Identify which cell holds the provided text, then report its (x, y) central coordinate. 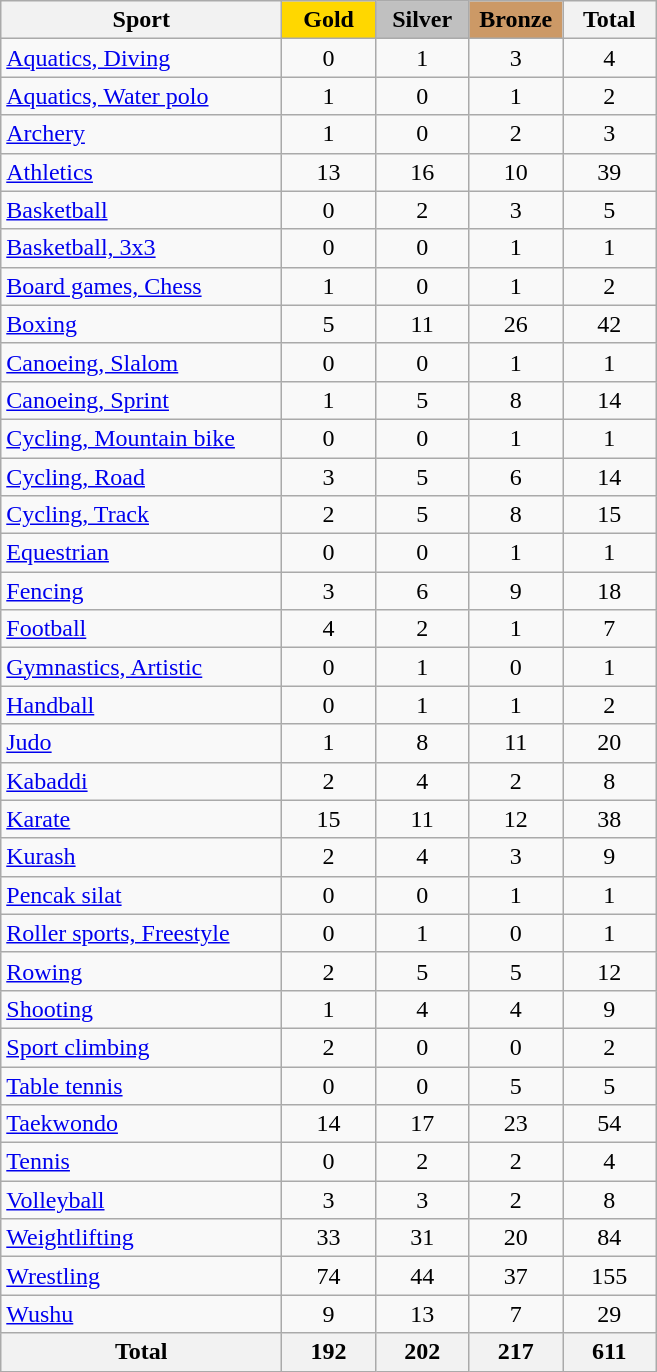
Cycling, Mountain bike (142, 438)
Gymnastics, Artistic (142, 667)
Roller sports, Freestyle (142, 933)
Canoeing, Sprint (142, 400)
10 (516, 172)
Sport climbing (142, 1047)
192 (329, 1352)
Fencing (142, 591)
Boxing (142, 324)
44 (422, 1276)
16 (422, 172)
155 (609, 1276)
42 (609, 324)
54 (609, 1124)
Aquatics, Diving (142, 58)
202 (422, 1352)
Wushu (142, 1314)
29 (609, 1314)
Sport (142, 20)
Judo (142, 743)
Kabaddi (142, 781)
38 (609, 819)
611 (609, 1352)
217 (516, 1352)
84 (609, 1238)
31 (422, 1238)
Kurash (142, 857)
23 (516, 1124)
Tennis (142, 1162)
Taekwondo (142, 1124)
33 (329, 1238)
Table tennis (142, 1085)
Bronze (516, 20)
74 (329, 1276)
Cycling, Track (142, 515)
Handball (142, 705)
Weightlifting (142, 1238)
Canoeing, Slalom (142, 362)
Volleyball (142, 1200)
18 (609, 591)
Equestrian (142, 553)
Basketball (142, 210)
Silver (422, 20)
26 (516, 324)
Gold (329, 20)
Cycling, Road (142, 477)
39 (609, 172)
Athletics (142, 172)
Football (142, 629)
Board games, Chess (142, 286)
Archery (142, 134)
Rowing (142, 971)
17 (422, 1124)
Shooting (142, 1009)
37 (516, 1276)
Karate (142, 819)
Wrestling (142, 1276)
Aquatics, Water polo (142, 96)
Basketball, 3x3 (142, 248)
Pencak silat (142, 895)
